Determine the [X, Y] coordinate at the center of the cell enclosing the given text.  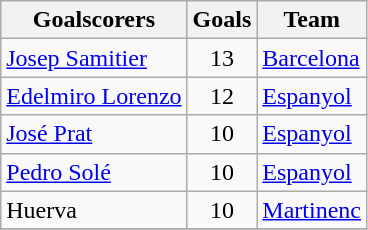
Team [312, 20]
Barcelona [312, 58]
Goalscorers [94, 20]
Josep Samitier [94, 58]
12 [222, 96]
Huerva [94, 210]
Pedro Solé [94, 172]
Martinenc [312, 210]
Edelmiro Lorenzo [94, 96]
José Prat [94, 134]
13 [222, 58]
Goals [222, 20]
